Pinpoint the cell where the given text exists, returning its [X, Y] midpoint coordinate. 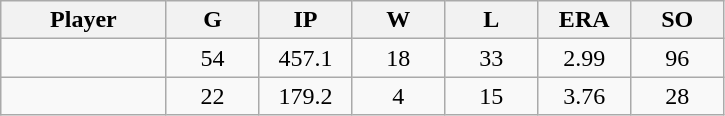
G [212, 20]
IP [306, 20]
4 [398, 96]
ERA [584, 20]
Player [84, 20]
457.1 [306, 58]
54 [212, 58]
96 [678, 58]
W [398, 20]
L [492, 20]
18 [398, 58]
3.76 [584, 96]
22 [212, 96]
15 [492, 96]
2.99 [584, 58]
33 [492, 58]
28 [678, 96]
179.2 [306, 96]
SO [678, 20]
